Output the (x, y) coordinate of the center of the cell containing the given text.  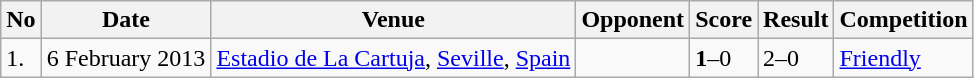
Estadio de La Cartuja, Seville, Spain (394, 58)
Venue (394, 20)
1–0 (724, 58)
Date (126, 20)
Result (796, 20)
Score (724, 20)
1. (21, 58)
Competition (904, 20)
No (21, 20)
6 February 2013 (126, 58)
2–0 (796, 58)
Friendly (904, 58)
Opponent (633, 20)
